Scan for the cell matching the given text and deliver its [x, y] coordinate at center. 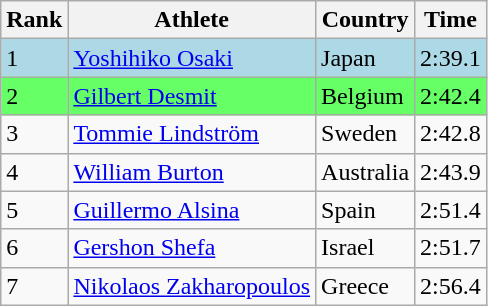
Australia [366, 172]
William Burton [192, 172]
Country [366, 20]
2:42.4 [451, 96]
Yoshihiko Osaki [192, 58]
2:42.8 [451, 134]
Tommie Lindström [192, 134]
Sweden [366, 134]
4 [34, 172]
Israel [366, 248]
Time [451, 20]
2:43.9 [451, 172]
2 [34, 96]
Greece [366, 286]
2:51.4 [451, 210]
Guillermo Alsina [192, 210]
Nikolaos Zakharopoulos [192, 286]
Athlete [192, 20]
2:51.7 [451, 248]
1 [34, 58]
5 [34, 210]
Gilbert Desmit [192, 96]
Spain [366, 210]
6 [34, 248]
2:39.1 [451, 58]
Rank [34, 20]
3 [34, 134]
Japan [366, 58]
Gershon Shefa [192, 248]
7 [34, 286]
2:56.4 [451, 286]
Belgium [366, 96]
